For the text-containing cell, return its midpoint in (X, Y) coordinate format. 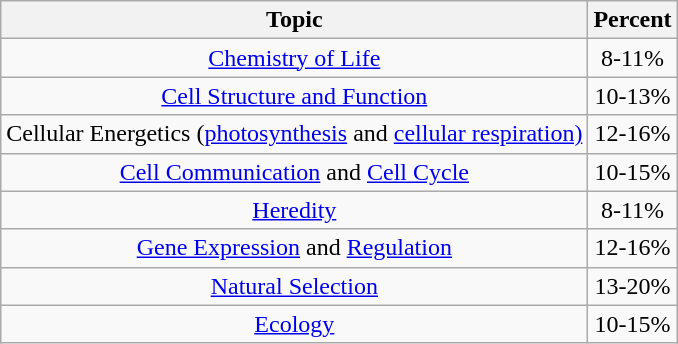
Heredity (294, 210)
Gene Expression and Regulation (294, 248)
Cell Structure and Function (294, 96)
13-20% (632, 286)
Chemistry of Life (294, 58)
Ecology (294, 324)
Percent (632, 20)
Topic (294, 20)
Cell Communication and Cell Cycle (294, 172)
10-13% (632, 96)
Cellular Energetics (photosynthesis and cellular respiration) (294, 134)
Natural Selection (294, 286)
